Return [x, y] of the center of cell containing provided text 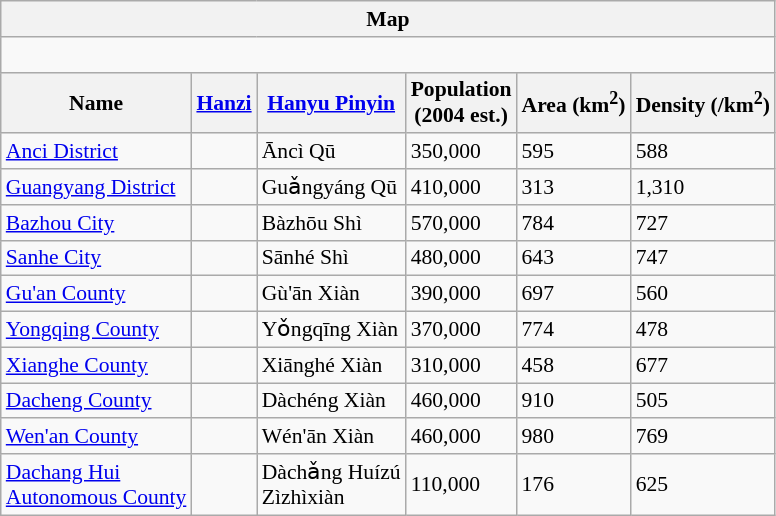
Sanhe City [96, 258]
350,000 [462, 152]
Yǒngqīng Xiàn [332, 330]
505 [703, 401]
Dàchéng Xiàn [332, 401]
560 [703, 294]
747 [703, 258]
Yongqing County [96, 330]
Sānhé Shì [332, 258]
625 [703, 484]
Map [388, 19]
769 [703, 437]
Āncì Qū [332, 152]
458 [574, 365]
677 [703, 365]
774 [574, 330]
370,000 [462, 330]
910 [574, 401]
Guangyang District [96, 187]
697 [574, 294]
Dàchǎng HuízúZìzhìxiàn [332, 484]
570,000 [462, 223]
Dachang Hui Autonomous County [96, 484]
Anci District [96, 152]
478 [703, 330]
Xianghe County [96, 365]
Hanyu Pinyin [332, 102]
643 [574, 258]
Gu'an County [96, 294]
Area (km2) [574, 102]
Xiānghé Xiàn [332, 365]
980 [574, 437]
Gù'ān Xiàn [332, 294]
176 [574, 484]
Population(2004 est.) [462, 102]
588 [703, 152]
784 [574, 223]
Hanzi [224, 102]
595 [574, 152]
Wen'an County [96, 437]
727 [703, 223]
Density (/km2) [703, 102]
313 [574, 187]
Wén'ān Xiàn [332, 437]
Bazhou City [96, 223]
110,000 [462, 484]
480,000 [462, 258]
310,000 [462, 365]
390,000 [462, 294]
Dacheng County [96, 401]
1,310 [703, 187]
Guǎngyáng Qū [332, 187]
Bàzhōu Shì [332, 223]
Name [96, 102]
410,000 [462, 187]
